Return the (X, Y) coordinate for the center point of the cell that contains the specified text.  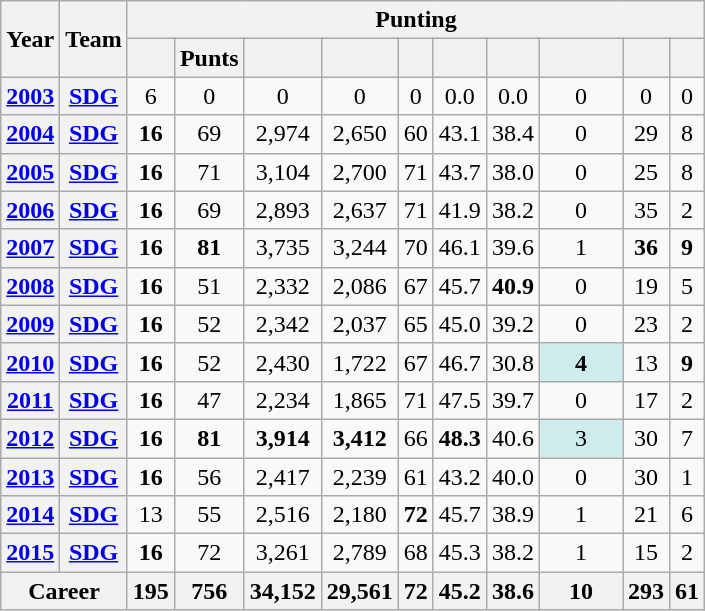
2,180 (360, 515)
3,244 (360, 248)
2,700 (360, 172)
15 (646, 553)
51 (209, 286)
2007 (30, 248)
35 (646, 210)
2013 (30, 477)
29 (646, 134)
2,974 (282, 134)
47 (209, 400)
2,332 (282, 286)
38.9 (512, 515)
2014 (30, 515)
40.6 (512, 438)
10 (580, 591)
29,561 (360, 591)
60 (416, 134)
3,412 (360, 438)
68 (416, 553)
2,789 (360, 553)
38.4 (512, 134)
2,086 (360, 286)
2,516 (282, 515)
Punts (209, 58)
39.6 (512, 248)
19 (646, 286)
43.1 (460, 134)
65 (416, 324)
195 (150, 591)
48.3 (460, 438)
2009 (30, 324)
45.3 (460, 553)
66 (416, 438)
756 (209, 591)
2004 (30, 134)
2,893 (282, 210)
2011 (30, 400)
3,104 (282, 172)
2,342 (282, 324)
39.2 (512, 324)
4 (580, 362)
2,037 (360, 324)
1,722 (360, 362)
23 (646, 324)
5 (688, 286)
38.6 (512, 591)
3,914 (282, 438)
2,650 (360, 134)
2,637 (360, 210)
40.0 (512, 477)
293 (646, 591)
2006 (30, 210)
Punting (416, 20)
7 (688, 438)
25 (646, 172)
Career (64, 591)
38.0 (512, 172)
46.7 (460, 362)
2015 (30, 553)
17 (646, 400)
36 (646, 248)
43.7 (460, 172)
2008 (30, 286)
3 (580, 438)
55 (209, 515)
47.5 (460, 400)
45.2 (460, 591)
2,417 (282, 477)
2010 (30, 362)
3,735 (282, 248)
40.9 (512, 286)
Team (94, 39)
2005 (30, 172)
30.8 (512, 362)
2,234 (282, 400)
3,261 (282, 553)
43.2 (460, 477)
45.0 (460, 324)
34,152 (282, 591)
2,430 (282, 362)
56 (209, 477)
46.1 (460, 248)
39.7 (512, 400)
70 (416, 248)
2012 (30, 438)
2003 (30, 96)
Year (30, 39)
1,865 (360, 400)
2,239 (360, 477)
41.9 (460, 210)
21 (646, 515)
